Pinpoint the cell where the given text exists, returning its [x, y] midpoint coordinate. 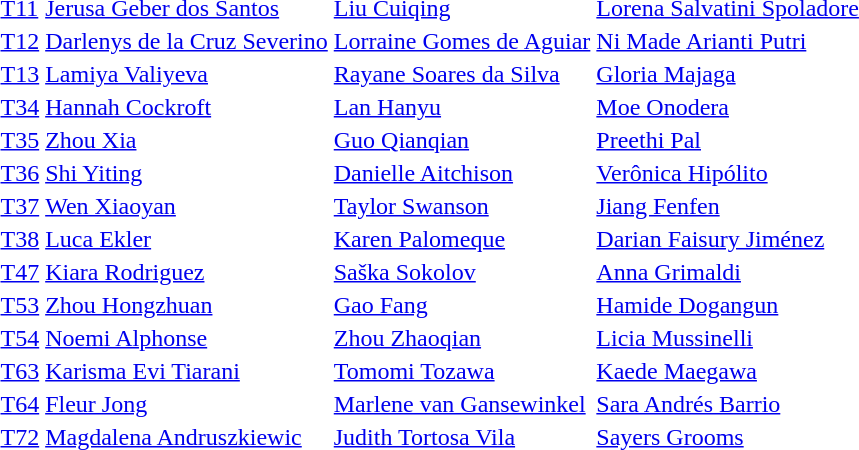
Rayane Soares da Silva [462, 74]
Gao Fang [462, 305]
Zhou Hongzhuan [187, 305]
Guo Qianqian [462, 140]
Shi Yiting [187, 173]
Wen Xiaoyan [187, 206]
Lan Hanyu [462, 107]
Tomomi Tozawa [462, 371]
Noemi Alphonse [187, 338]
Luca Ekler [187, 239]
Marlene van Gansewinkel [462, 404]
Lamiya Valiyeva [187, 74]
Danielle Aitchison [462, 173]
Taylor Swanson [462, 206]
Zhou Zhaoqian [462, 338]
Kiara Rodriguez [187, 272]
Lorraine Gomes de Aguiar [462, 41]
Karisma Evi Tiarani [187, 371]
Darlenys de la Cruz Severino [187, 41]
Fleur Jong [187, 404]
Karen Palomeque [462, 239]
Saška Sokolov [462, 272]
Hannah Cockroft [187, 107]
Zhou Xia [187, 140]
